From the cell containing the given text, extract its center point as (X, Y) coordinate. 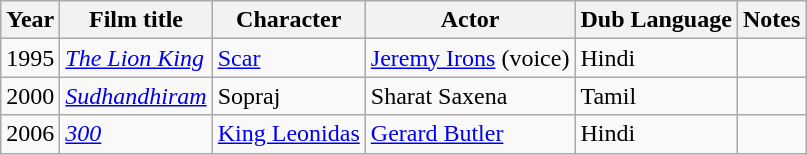
1995 (30, 58)
Sudhandhiram (136, 96)
Actor (470, 20)
King Leonidas (288, 134)
2000 (30, 96)
Film title (136, 20)
Year (30, 20)
Jeremy Irons (voice) (470, 58)
Scar (288, 58)
Sharat Saxena (470, 96)
Sopraj (288, 96)
300 (136, 134)
Tamil (656, 96)
2006 (30, 134)
The Lion King (136, 58)
Character (288, 20)
Notes (771, 20)
Gerard Butler (470, 134)
Dub Language (656, 20)
